For the text-containing cell, return its midpoint in (x, y) coordinate format. 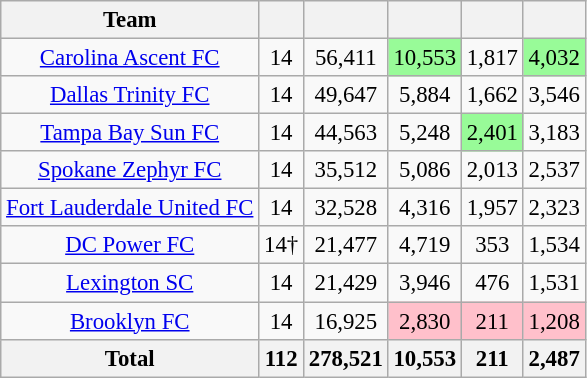
Carolina Ascent FC (130, 58)
4,316 (424, 208)
3,546 (554, 95)
16,925 (346, 321)
1,662 (492, 95)
Dallas Trinity FC (130, 95)
DC Power FC (130, 245)
1,957 (492, 208)
1,534 (554, 245)
Team (130, 20)
44,563 (346, 133)
2,487 (554, 358)
2,013 (492, 170)
Fort Lauderdale United FC (130, 208)
5,248 (424, 133)
476 (492, 283)
5,884 (424, 95)
Total (130, 358)
Brooklyn FC (130, 321)
1,531 (554, 283)
3,946 (424, 283)
112 (282, 358)
353 (492, 245)
3,183 (554, 133)
278,521 (346, 358)
35,512 (346, 170)
14† (282, 245)
49,647 (346, 95)
Lexington SC (130, 283)
2,830 (424, 321)
1,817 (492, 58)
2,537 (554, 170)
Tampa Bay Sun FC (130, 133)
56,411 (346, 58)
4,719 (424, 245)
32,528 (346, 208)
1,208 (554, 321)
21,477 (346, 245)
2,323 (554, 208)
Spokane Zephyr FC (130, 170)
2,401 (492, 133)
5,086 (424, 170)
4,032 (554, 58)
21,429 (346, 283)
